Return the (X, Y) coordinate for the center point of the cell that contains the specified text.  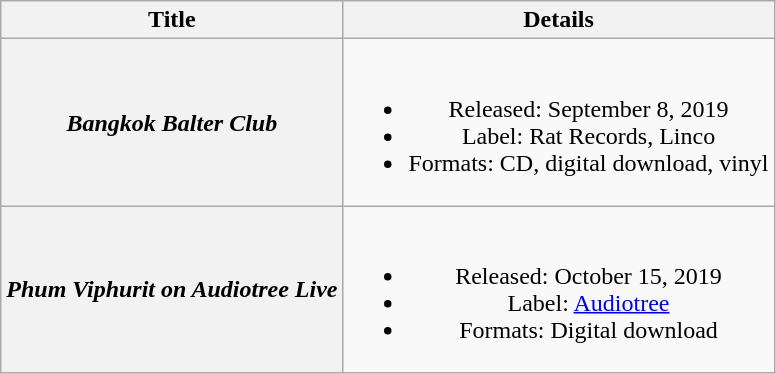
Bangkok Balter Club (172, 122)
Released: October 15, 2019Label: AudiotreeFormats: Digital download (558, 290)
Phum Viphurit on Audiotree Live (172, 290)
Title (172, 20)
Released: September 8, 2019Label: Rat Records, LincoFormats: CD, digital download, vinyl (558, 122)
Details (558, 20)
